Search for the cell housing the specified text and yield its [x, y] center coordinate. 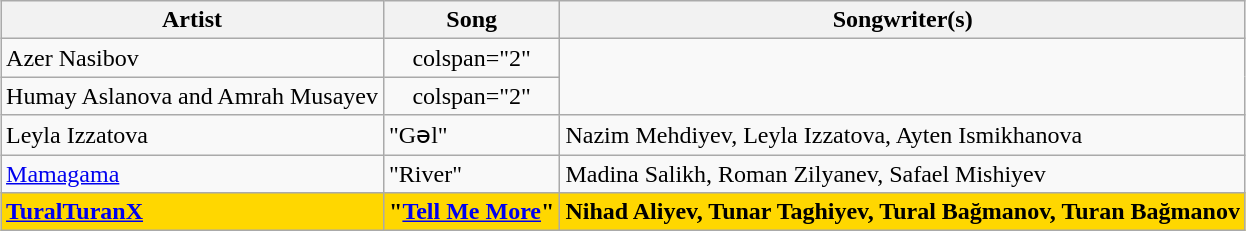
Humay Aslanova and Amrah Musayev [192, 96]
Mamagama [192, 173]
Nazim Mehdiyev, Leyla Izzatova, Ayten Ismikhanova [903, 135]
"Tell Me More" [472, 212]
TuralTuranX [192, 212]
"River" [472, 173]
Artist [192, 20]
Leyla Izzatova [192, 135]
"Gəl" [472, 135]
Nihad Aliyev, Tunar Taghiyev, Tural Bağmanov, Turan Bağmanov [903, 212]
Madina Salikh, Roman Zilyanev, Safael Mishiyev [903, 173]
Songwriter(s) [903, 20]
Song [472, 20]
Azer Nasibov [192, 58]
